Extract the (x, y) coordinate from the center of the cell holding the provided text.  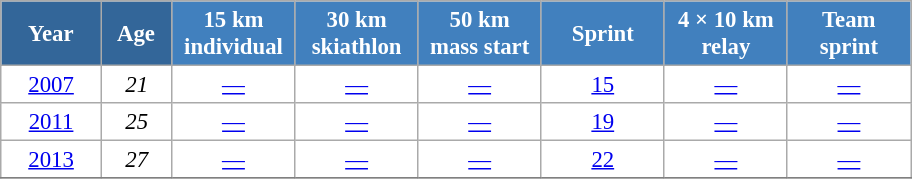
Age (136, 34)
Sprint (602, 34)
15 (602, 85)
Team sprint (848, 34)
19 (602, 122)
22 (602, 160)
50 km mass start (480, 34)
Year (52, 34)
2013 (52, 160)
2011 (52, 122)
21 (136, 85)
4 × 10 km relay (726, 34)
25 (136, 122)
27 (136, 160)
15 km individual (234, 34)
30 km skiathlon (356, 34)
2007 (52, 85)
